Return [x, y] of the center of cell containing provided text 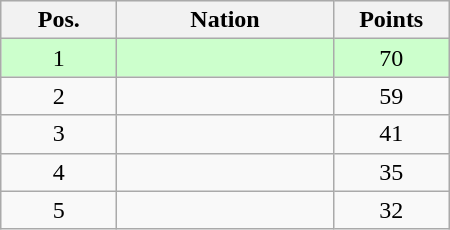
59 [391, 96]
3 [59, 134]
70 [391, 58]
1 [59, 58]
41 [391, 134]
35 [391, 172]
5 [59, 210]
Nation [225, 20]
4 [59, 172]
Pos. [59, 20]
Points [391, 20]
32 [391, 210]
2 [59, 96]
